Pinpoint the cell where the given text exists, returning its [X, Y] midpoint coordinate. 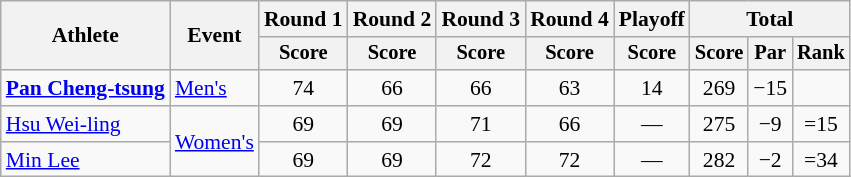
269 [719, 88]
Round 4 [570, 19]
Pan Cheng-tsung [86, 88]
Playoff [652, 19]
Round 3 [480, 19]
Total [770, 19]
Round 1 [304, 19]
Round 2 [392, 19]
71 [480, 124]
−15 [770, 88]
14 [652, 88]
=15 [821, 124]
Rank [821, 54]
275 [719, 124]
−9 [770, 124]
Par [770, 54]
Men's [214, 88]
63 [570, 88]
Event [214, 36]
Women's [214, 142]
— [652, 124]
Hsu Wei-ling [86, 124]
Athlete [86, 36]
74 [304, 88]
